For the text-containing cell, return its midpoint in (X, Y) coordinate format. 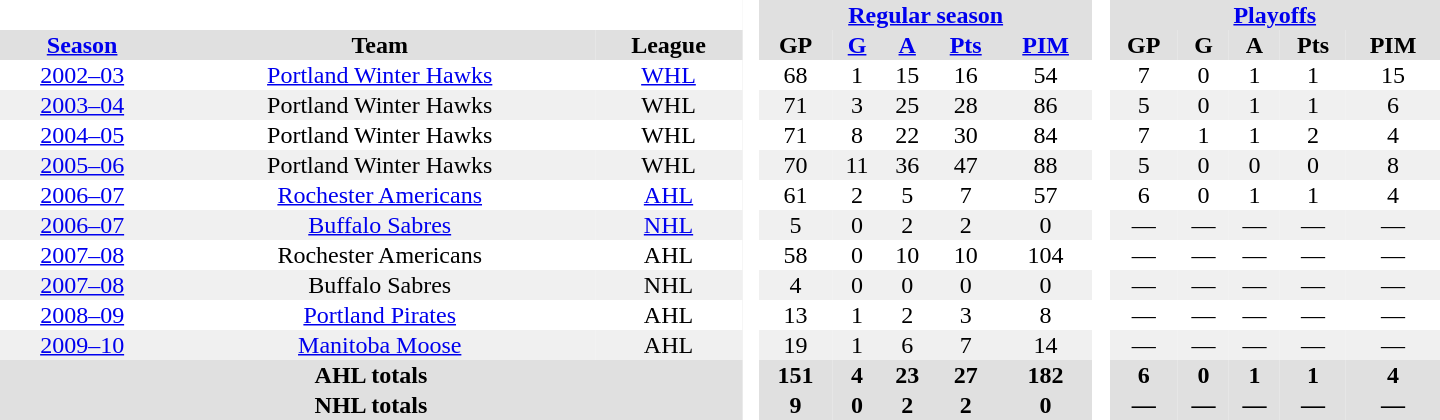
Regular season (926, 15)
2002–03 (82, 75)
151 (796, 375)
2004–05 (82, 135)
25 (908, 105)
30 (966, 135)
Playoffs (1274, 15)
Team (380, 45)
84 (1046, 135)
58 (796, 255)
9 (796, 405)
2009–10 (82, 345)
36 (908, 165)
70 (796, 165)
182 (1046, 375)
13 (796, 315)
14 (1046, 345)
Manitoba Moose (380, 345)
22 (908, 135)
28 (966, 105)
23 (908, 375)
104 (1046, 255)
86 (1046, 105)
NHL totals (371, 405)
47 (966, 165)
2005–06 (82, 165)
19 (796, 345)
2008–09 (82, 315)
2003–04 (82, 105)
11 (856, 165)
54 (1046, 75)
Season (82, 45)
League (668, 45)
88 (1046, 165)
57 (1046, 195)
27 (966, 375)
AHL totals (371, 375)
61 (796, 195)
68 (796, 75)
16 (966, 75)
Portland Pirates (380, 315)
